Detect which cell encompasses the target text, then output its (x, y) center coordinate. 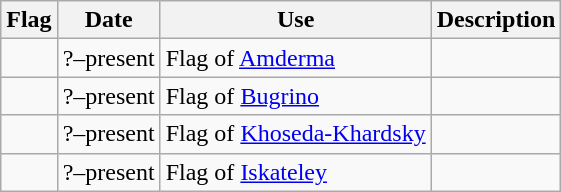
Flag of Khoseda-Khardsky (296, 134)
Flag of Bugrino (296, 96)
Use (296, 20)
Flag of Amderma (296, 58)
Date (108, 20)
Description (496, 20)
Flag (29, 20)
Flag of Iskateley (296, 172)
